Search for the cell housing the specified text and yield its [x, y] center coordinate. 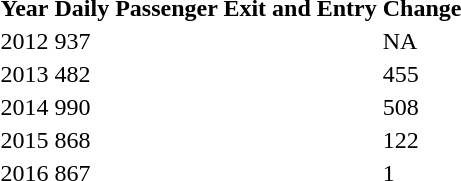
990 [216, 107]
868 [216, 140]
937 [216, 41]
482 [216, 74]
